Return the (X, Y) coordinate for the center point of the cell that contains the specified text.  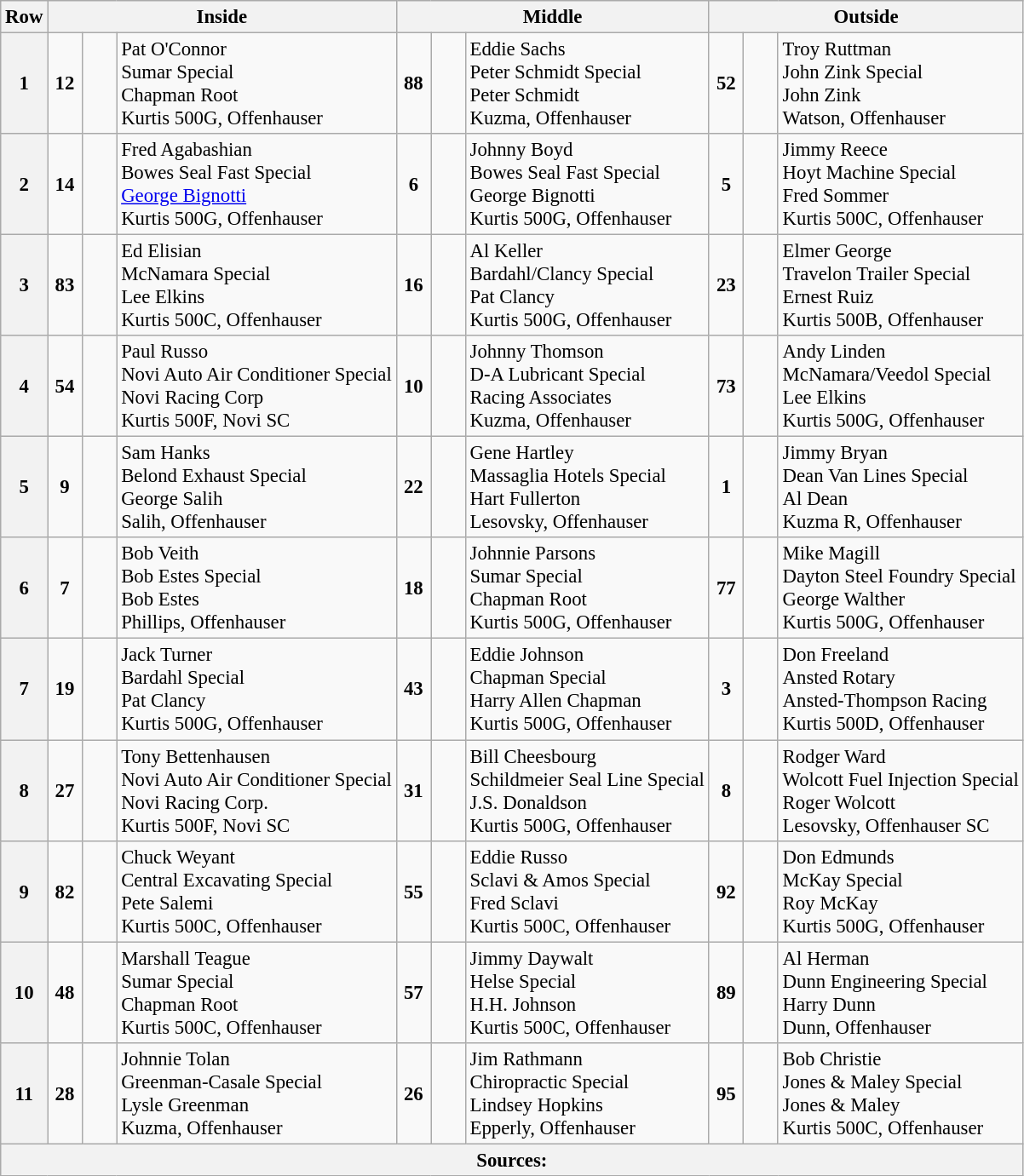
Inside (221, 17)
54 (65, 387)
28 (65, 1093)
88 (414, 83)
22 (414, 487)
Johnnie Parsons Sumar SpecialChapman RootKurtis 500G, Offenhauser (587, 589)
Al HermanDunn Engineering SpecialHarry DunnDunn, Offenhauser (900, 993)
57 (414, 993)
Johnny ThomsonD-A Lubricant SpecialRacing AssociatesKuzma, Offenhauser (587, 387)
Marshall TeagueSumar SpecialChapman RootKurtis 500C, Offenhauser (256, 993)
11 (24, 1093)
Mike Magill Dayton Steel Foundry SpecialGeorge WaltherKurtis 500G, Offenhauser (900, 589)
31 (414, 790)
Bill Cheesbourg Schildmeier Seal Line SpecialJ.S. DonaldsonKurtis 500G, Offenhauser (587, 790)
Tony BettenhausenNovi Auto Air Conditioner Special Novi Racing Corp.Kurtis 500F, Novi SC (256, 790)
18 (414, 589)
Paul RussoNovi Auto Air Conditioner SpecialNovi Racing CorpKurtis 500F, Novi SC (256, 387)
12 (65, 83)
48 (65, 993)
92 (726, 891)
Gene HartleyMassaglia Hotels SpecialHart FullertonLesovsky, Offenhauser (587, 487)
16 (414, 286)
89 (726, 993)
Chuck WeyantCentral Excavating SpecialPete SalemiKurtis 500C, Offenhauser (256, 891)
14 (65, 184)
Middle (552, 17)
Andy LindenMcNamara/Veedol SpecialLee ElkinsKurtis 500G, Offenhauser (900, 387)
Elmer George Travelon Trailer SpecialErnest RuizKurtis 500B, Offenhauser (900, 286)
Eddie Sachs Peter Schmidt SpecialPeter SchmidtKuzma, Offenhauser (587, 83)
Sources: (512, 1160)
Ed ElisianMcNamara SpecialLee ElkinsKurtis 500C, Offenhauser (256, 286)
95 (726, 1093)
2 (24, 184)
27 (65, 790)
23 (726, 286)
Row (24, 17)
Troy Ruttman John Zink SpecialJohn ZinkWatson, Offenhauser (900, 83)
77 (726, 589)
Jimmy BryanDean Van Lines SpecialAl DeanKuzma R, Offenhauser (900, 487)
Eddie JohnsonChapman SpecialHarry Allen ChapmanKurtis 500G, Offenhauser (587, 690)
Eddie RussoSclavi & Amos SpecialFred SclaviKurtis 500C, Offenhauser (587, 891)
Rodger WardWolcott Fuel Injection SpecialRoger WolcottLesovsky, Offenhauser SC (900, 790)
Fred AgabashianBowes Seal Fast SpecialGeorge BignottiKurtis 500G, Offenhauser (256, 184)
Bob ChristieJones & Maley SpecialJones & MaleyKurtis 500C, Offenhauser (900, 1093)
Jack TurnerBardahl SpecialPat ClancyKurtis 500G, Offenhauser (256, 690)
Pat O'ConnorSumar SpecialChapman RootKurtis 500G, Offenhauser (256, 83)
26 (414, 1093)
4 (24, 387)
Sam HanksBelond Exhaust SpecialGeorge SalihSalih, Offenhauser (256, 487)
Don Edmunds McKay SpecialRoy McKayKurtis 500G, Offenhauser (900, 891)
82 (65, 891)
Bob VeithBob Estes SpecialBob EstesPhillips, Offenhauser (256, 589)
Outside (866, 17)
Jim RathmannChiropractic SpecialLindsey HopkinsEpperly, Offenhauser (587, 1093)
Don FreelandAnsted RotaryAnsted-Thompson RacingKurtis 500D, Offenhauser (900, 690)
Johnnie TolanGreenman-Casale SpecialLysle GreenmanKuzma, Offenhauser (256, 1093)
Al KellerBardahl/Clancy SpecialPat ClancyKurtis 500G, Offenhauser (587, 286)
Jimmy ReeceHoyt Machine SpecialFred SommerKurtis 500C, Offenhauser (900, 184)
Jimmy DaywaltHelse SpecialH.H. JohnsonKurtis 500C, Offenhauser (587, 993)
73 (726, 387)
Johnny BoydBowes Seal Fast SpecialGeorge BignottiKurtis 500G, Offenhauser (587, 184)
83 (65, 286)
52 (726, 83)
19 (65, 690)
43 (414, 690)
55 (414, 891)
